Output the (x, y) coordinate of the center of the cell containing the given text.  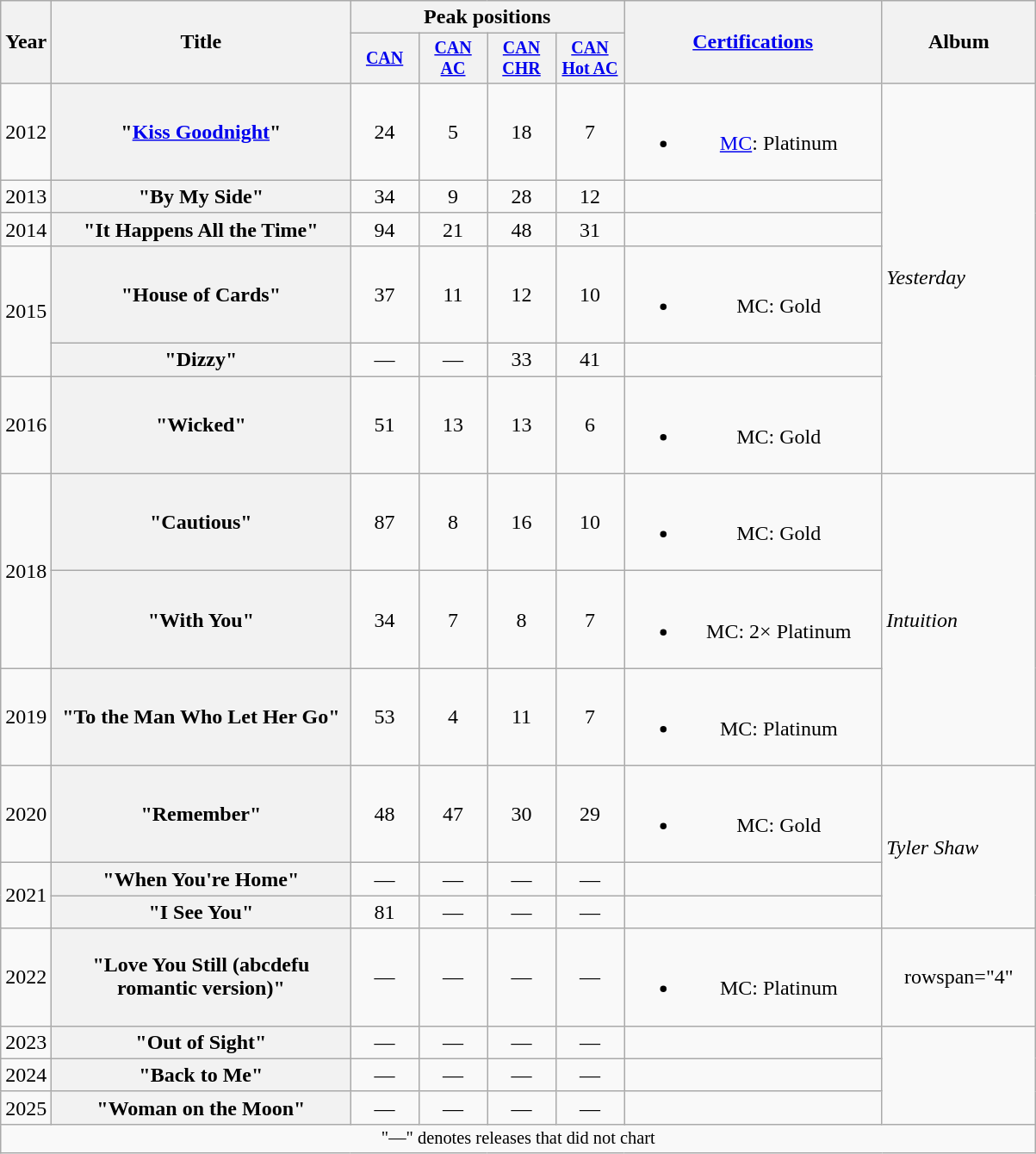
Yesterday (959, 277)
"When You're Home" (202, 879)
2012 (26, 131)
"Dizzy" (202, 360)
30 (522, 815)
"—" denotes releases that did not chart (518, 1138)
2014 (26, 229)
2021 (26, 896)
4 (453, 717)
MC: 2× Platinum (753, 620)
"I See You" (202, 912)
21 (453, 229)
41 (589, 360)
rowspan="4" (959, 977)
"Love You Still (abcdefu romantic version)" (202, 977)
Album (959, 42)
31 (589, 229)
9 (453, 196)
2018 (26, 571)
Tyler Shaw (959, 847)
CAN Hot AC (589, 59)
CAN CHR (522, 59)
87 (384, 522)
2020 (26, 815)
"House of Cards" (202, 295)
33 (522, 360)
2013 (26, 196)
"It Happens All the Time" (202, 229)
51 (384, 425)
"Wicked" (202, 425)
29 (589, 815)
"Cautious" (202, 522)
2023 (26, 1042)
"Remember" (202, 815)
2019 (26, 717)
47 (453, 815)
Peak positions (487, 17)
37 (384, 295)
5 (453, 131)
Certifications (753, 42)
"With You" (202, 620)
24 (384, 131)
18 (522, 131)
16 (522, 522)
"Back to Me" (202, 1075)
2022 (26, 977)
CAN AC (453, 59)
2025 (26, 1107)
"Out of Sight" (202, 1042)
2015 (26, 310)
94 (384, 229)
"To the Man Who Let Her Go" (202, 717)
"Kiss Goodnight" (202, 131)
28 (522, 196)
53 (384, 717)
Title (202, 42)
2024 (26, 1075)
Intuition (959, 620)
81 (384, 912)
"By My Side" (202, 196)
6 (589, 425)
2016 (26, 425)
Year (26, 42)
CAN (384, 59)
"Woman on the Moon" (202, 1107)
